Scan for the cell matching the given text and deliver its [x, y] coordinate at center. 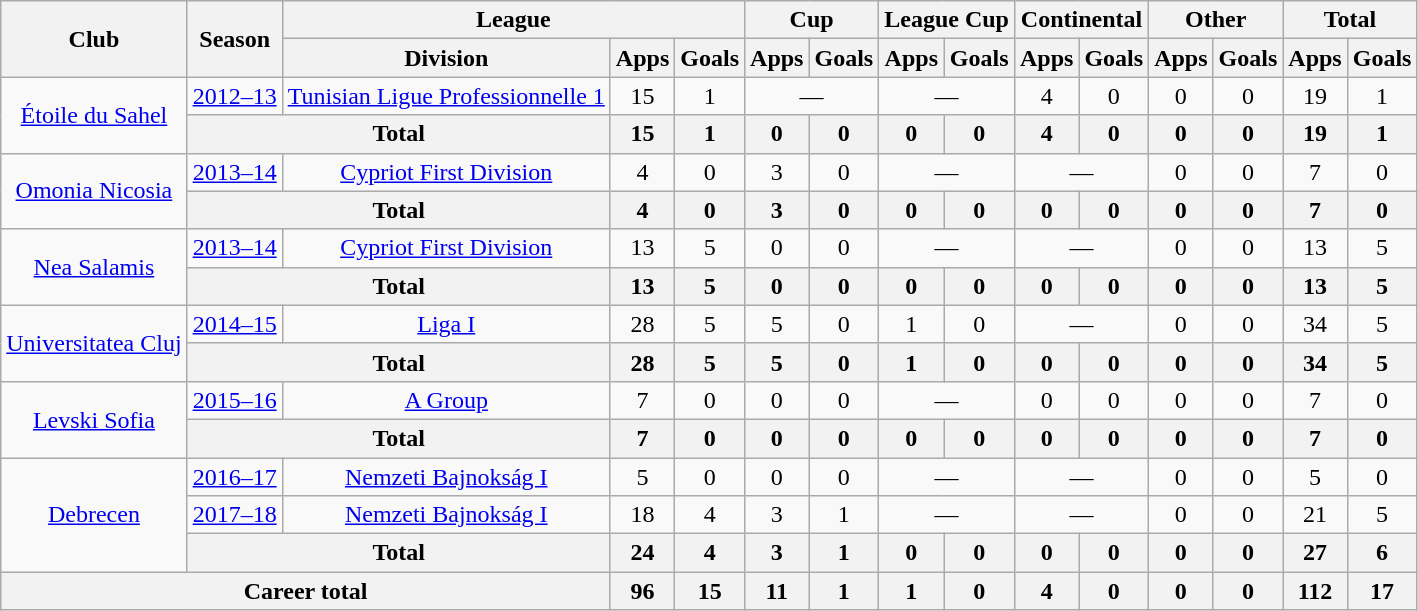
Liga I [446, 324]
Étoile du Sahel [94, 115]
Omonia Nicosia [94, 191]
11 [777, 591]
Season [234, 39]
A Group [446, 400]
2012–13 [234, 96]
Club [94, 39]
Continental [1081, 20]
Other [1216, 20]
Debrecen [94, 515]
Division [446, 58]
24 [642, 553]
Universitatea Cluj [94, 343]
18 [642, 515]
Cup [812, 20]
112 [1315, 591]
2015–16 [234, 400]
Tunisian Ligue Professionnelle 1 [446, 96]
2017–18 [234, 515]
2014–15 [234, 324]
6 [1382, 553]
17 [1382, 591]
2016–17 [234, 477]
League Cup [947, 20]
Nea Salamis [94, 267]
Levski Sofia [94, 419]
27 [1315, 553]
96 [642, 591]
21 [1315, 515]
League [513, 20]
Career total [306, 591]
